Return (X, Y) of the center of cell containing provided text 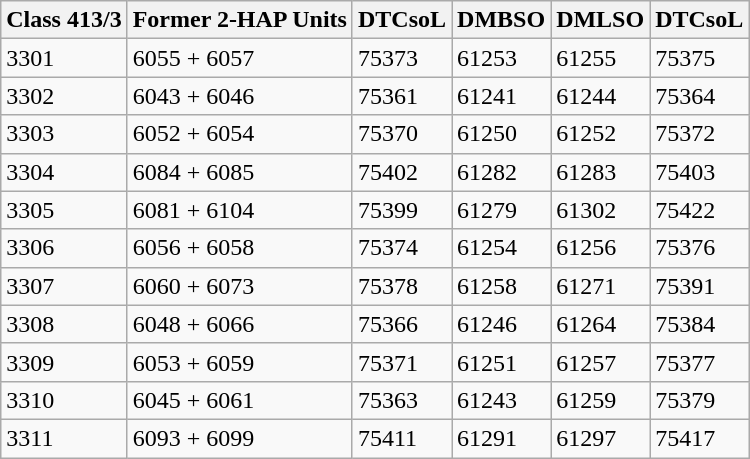
3302 (64, 96)
75361 (402, 96)
Class 413/3 (64, 20)
Former 2-HAP Units (240, 20)
75370 (402, 134)
61257 (600, 362)
61251 (502, 362)
61255 (600, 58)
75364 (700, 96)
DMBSO (502, 20)
75399 (402, 210)
61271 (600, 286)
75402 (402, 172)
61302 (600, 210)
6045 + 6061 (240, 400)
3310 (64, 400)
61258 (502, 286)
75363 (402, 400)
61279 (502, 210)
61297 (600, 438)
75378 (402, 286)
75375 (700, 58)
75372 (700, 134)
3307 (64, 286)
75366 (402, 324)
75371 (402, 362)
6053 + 6059 (240, 362)
6081 + 6104 (240, 210)
61250 (502, 134)
3306 (64, 248)
3309 (64, 362)
61254 (502, 248)
75411 (402, 438)
75377 (700, 362)
61244 (600, 96)
61283 (600, 172)
75384 (700, 324)
3304 (64, 172)
75373 (402, 58)
6093 + 6099 (240, 438)
61259 (600, 400)
3311 (64, 438)
3301 (64, 58)
61246 (502, 324)
61241 (502, 96)
6055 + 6057 (240, 58)
6056 + 6058 (240, 248)
75403 (700, 172)
75417 (700, 438)
6084 + 6085 (240, 172)
6048 + 6066 (240, 324)
61253 (502, 58)
61252 (600, 134)
61243 (502, 400)
61291 (502, 438)
6060 + 6073 (240, 286)
75379 (700, 400)
3305 (64, 210)
75374 (402, 248)
6052 + 6054 (240, 134)
61256 (600, 248)
DMLSO (600, 20)
75391 (700, 286)
3308 (64, 324)
75422 (700, 210)
61264 (600, 324)
75376 (700, 248)
3303 (64, 134)
61282 (502, 172)
6043 + 6046 (240, 96)
